Locate the cell with the specified text and output its [X, Y] center coordinate. 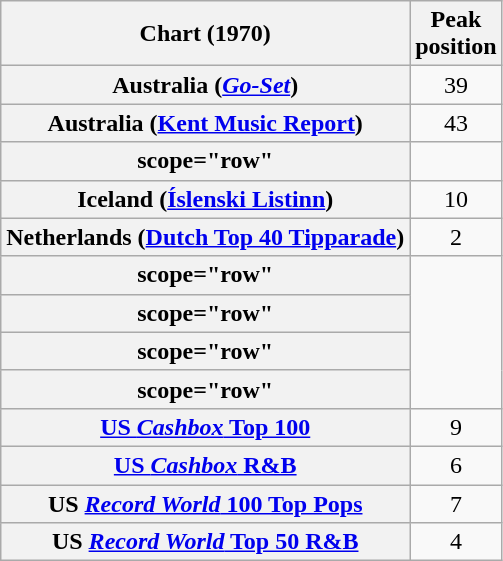
39 [456, 85]
9 [456, 427]
Australia (Go-Set) [206, 85]
10 [456, 199]
43 [456, 123]
Peakposition [456, 34]
US Cashbox Top 100 [206, 427]
Netherlands (Dutch Top 40 Tipparade) [206, 237]
US Record World 100 Top Pops [206, 503]
Australia (Kent Music Report) [206, 123]
Chart (1970) [206, 34]
Iceland (Íslenski Listinn) [206, 199]
4 [456, 542]
7 [456, 503]
US Record World Top 50 R&B [206, 542]
2 [456, 237]
US Cashbox R&B [206, 465]
6 [456, 465]
